Return the (x, y) coordinate for the center point of the cell that contains the specified text.  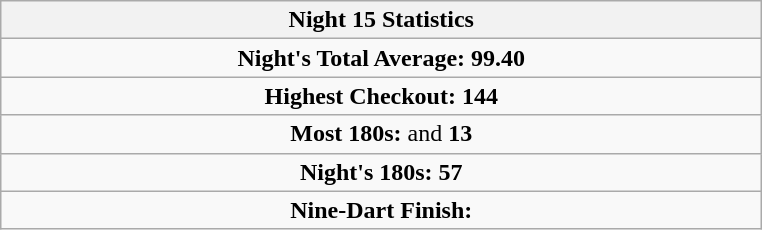
Most 180s: and 13 (382, 134)
Highest Checkout: 144 (382, 96)
Nine-Dart Finish: (382, 210)
Night's 180s: 57 (382, 172)
Night 15 Statistics (382, 20)
Night's Total Average: 99.40 (382, 58)
